Return the (X, Y) coordinate for the center point of the cell that contains the specified text.  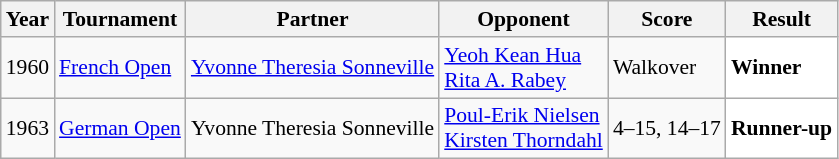
French Open (120, 68)
Partner (312, 19)
Result (782, 19)
4–15, 14–17 (667, 128)
Opponent (524, 19)
Runner-up (782, 128)
1963 (28, 128)
1960 (28, 68)
Walkover (667, 68)
Poul-Erik Nielsen Kirsten Thorndahl (524, 128)
German Open (120, 128)
Winner (782, 68)
Score (667, 19)
Year (28, 19)
Yeoh Kean Hua Rita A. Rabey (524, 68)
Tournament (120, 19)
